Scan for the cell matching the given text and deliver its (X, Y) coordinate at center. 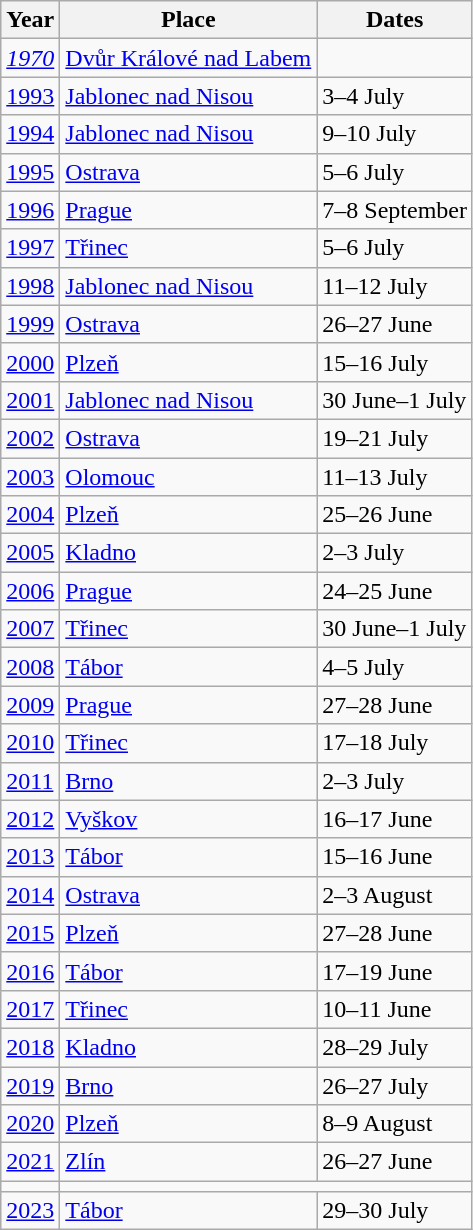
Place (188, 20)
1970 (30, 58)
2013 (30, 857)
17–18 July (395, 743)
2002 (30, 438)
2014 (30, 895)
Dvůr Králové nad Labem (188, 58)
1993 (30, 96)
11–12 July (395, 286)
2004 (30, 515)
7–8 September (395, 210)
2021 (30, 1162)
2018 (30, 1047)
2000 (30, 362)
2003 (30, 477)
4–5 July (395, 667)
10–11 June (395, 1009)
2001 (30, 400)
Vyškov (188, 819)
2023 (30, 1211)
2016 (30, 971)
2008 (30, 667)
2005 (30, 553)
28–29 July (395, 1047)
Year (30, 20)
24–25 June (395, 591)
1994 (30, 134)
26–27 July (395, 1085)
Olomouc (188, 477)
2020 (30, 1124)
1998 (30, 286)
1995 (30, 172)
Zlín (188, 1162)
25–26 June (395, 515)
15–16 June (395, 857)
2017 (30, 1009)
2012 (30, 819)
2009 (30, 705)
19–21 July (395, 438)
2011 (30, 781)
9–10 July (395, 134)
Dates (395, 20)
15–16 July (395, 362)
11–13 July (395, 477)
3–4 July (395, 96)
2015 (30, 933)
8–9 August (395, 1124)
2010 (30, 743)
2007 (30, 629)
2006 (30, 591)
29–30 July (395, 1211)
2019 (30, 1085)
16–17 June (395, 819)
17–19 June (395, 971)
1999 (30, 324)
1997 (30, 248)
2–3 August (395, 895)
1996 (30, 210)
